Extract the (x, y) coordinate from the center of the cell holding the provided text.  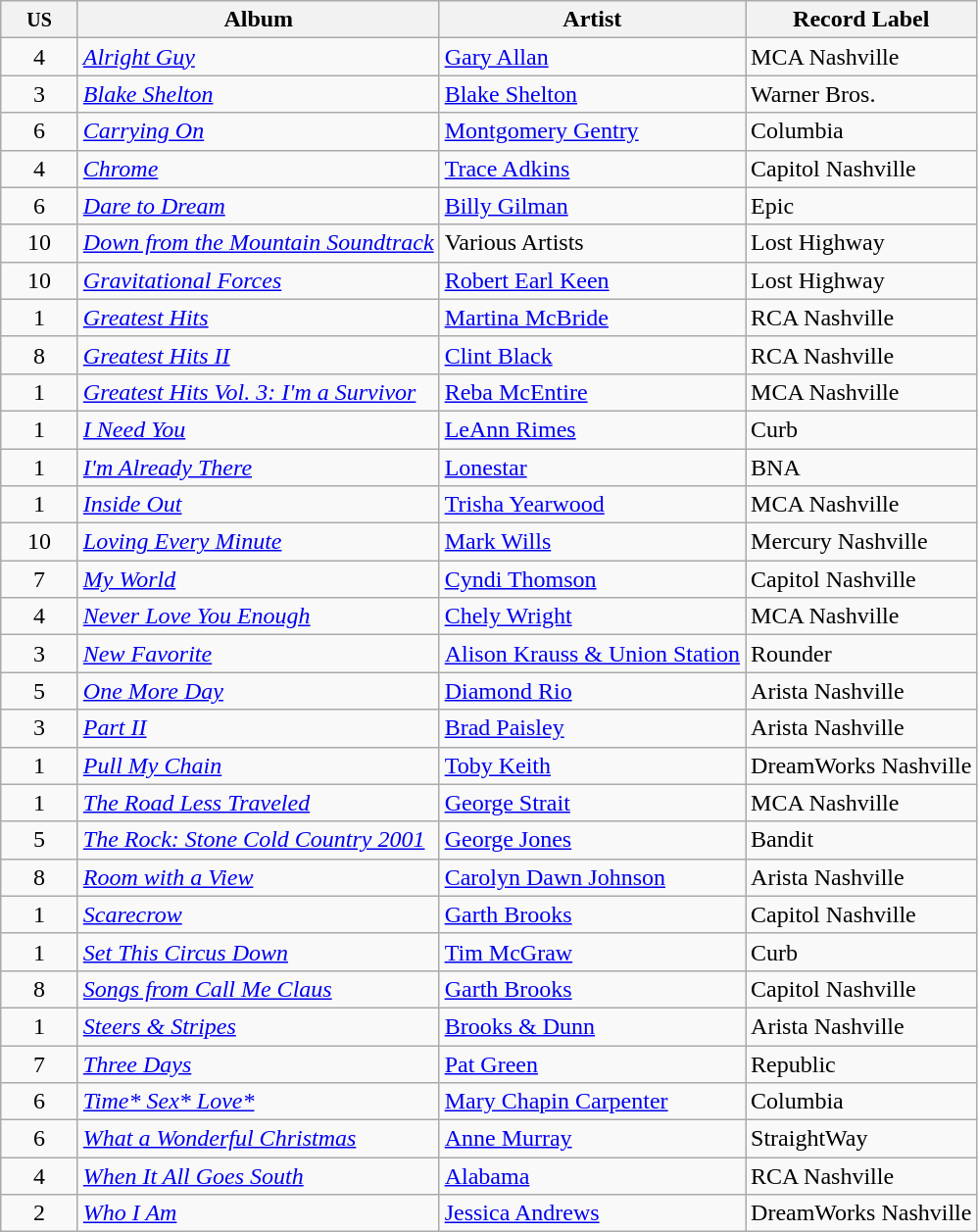
Chely Wright (592, 616)
The Road Less Traveled (259, 803)
Never Love You Enough (259, 616)
Greatest Hits II (259, 355)
Reba McEntire (592, 392)
Gary Allan (592, 57)
Alison Krauss & Union Station (592, 654)
Mary Chapin Carpenter (592, 1102)
George Strait (592, 803)
George Jones (592, 840)
Mercury Nashville (861, 542)
Clint Black (592, 355)
Robert Earl Keen (592, 280)
Bandit (861, 840)
Room with a View (259, 877)
Down from the Mountain Soundtrack (259, 243)
Set This Circus Down (259, 952)
Brad Paisley (592, 728)
Dare to Dream (259, 206)
My World (259, 579)
Jessica Andrews (592, 1213)
I'm Already There (259, 468)
Steers & Stripes (259, 1026)
Republic (861, 1063)
Billy Gilman (592, 206)
When It All Goes South (259, 1176)
LeAnn Rimes (592, 429)
Cyndi Thomson (592, 579)
New Favorite (259, 654)
Time* Sex* Love* (259, 1102)
Carrying On (259, 131)
Pat Green (592, 1063)
The Rock: Stone Cold Country 2001 (259, 840)
2 (39, 1213)
Diamond Rio (592, 691)
I Need You (259, 429)
Record Label (861, 20)
Mark Wills (592, 542)
Songs from Call Me Claus (259, 989)
What a Wonderful Christmas (259, 1139)
Trace Adkins (592, 169)
Epic (861, 206)
Greatest Hits Vol. 3: I'm a Survivor (259, 392)
StraightWay (861, 1139)
One More Day (259, 691)
Greatest Hits (259, 318)
BNA (861, 468)
Tim McGraw (592, 952)
Artist (592, 20)
Anne Murray (592, 1139)
US (39, 20)
Montgomery Gentry (592, 131)
Carolyn Dawn Johnson (592, 877)
Album (259, 20)
Part II (259, 728)
Loving Every Minute (259, 542)
Alabama (592, 1176)
Various Artists (592, 243)
Alright Guy (259, 57)
Gravitational Forces (259, 280)
Scarecrow (259, 914)
Brooks & Dunn (592, 1026)
Toby Keith (592, 765)
Chrome (259, 169)
Martina McBride (592, 318)
Lonestar (592, 468)
Pull My Chain (259, 765)
Warner Bros. (861, 94)
Rounder (861, 654)
Trisha Yearwood (592, 505)
Three Days (259, 1063)
Who I Am (259, 1213)
Inside Out (259, 505)
